Pinpoint the cell where the given text exists, returning its [X, Y] midpoint coordinate. 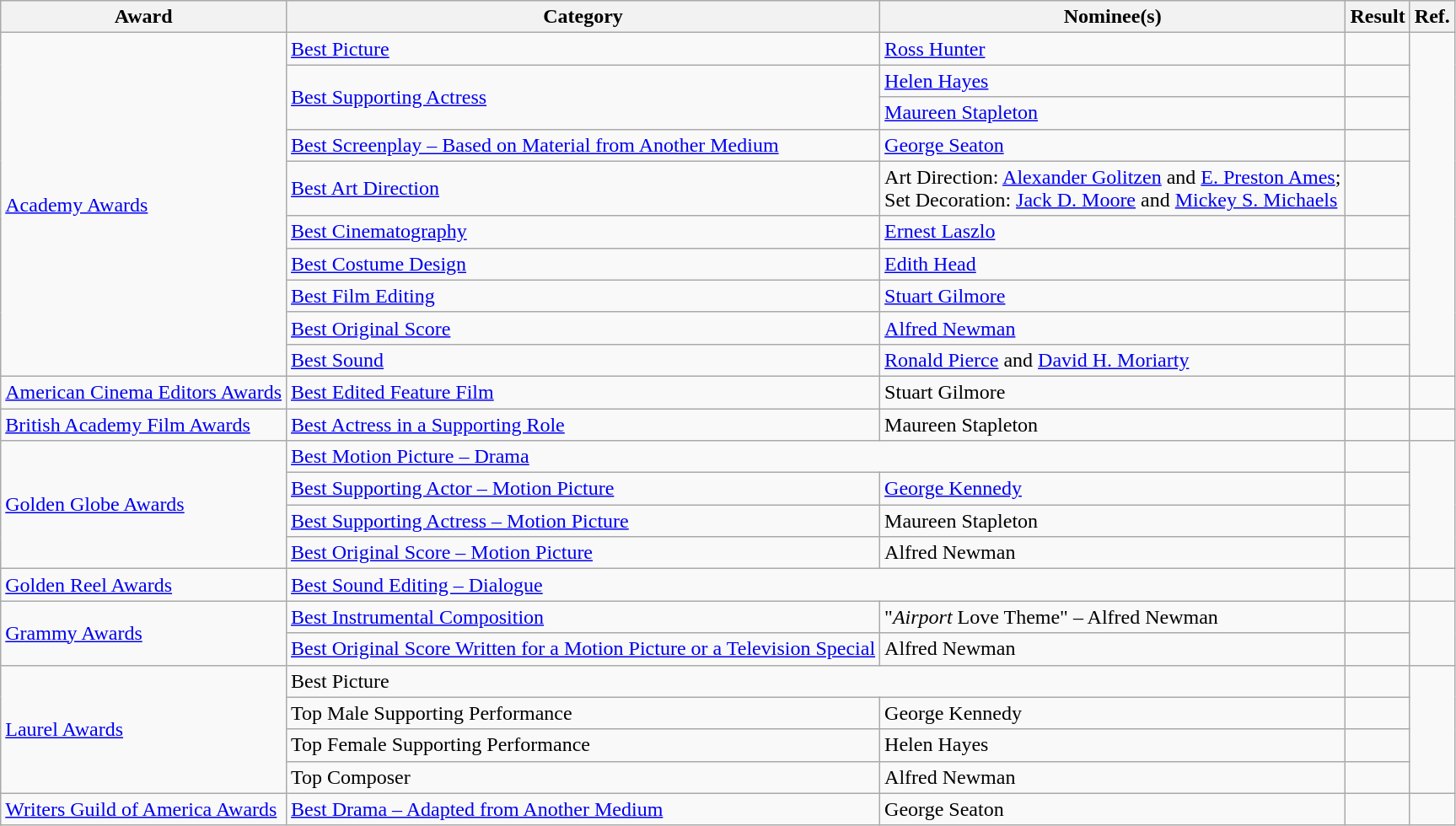
Writers Guild of America Awards [143, 809]
Top Female Supporting Performance [583, 745]
Best Art Direction [583, 189]
Best Drama – Adapted from Another Medium [583, 809]
Best Cinematography [583, 232]
British Academy Film Awards [143, 424]
Grammy Awards [143, 633]
Category [583, 17]
Award [143, 17]
Academy Awards [143, 205]
Top Composer [583, 777]
Best Edited Feature Film [583, 392]
Laurel Awards [143, 729]
Ross Hunter [1113, 49]
"Airport Love Theme" – Alfred Newman [1113, 617]
Result [1378, 17]
Best Instrumental Composition [583, 617]
Golden Reel Awards [143, 585]
Best Original Score [583, 328]
Best Original Score Written for a Motion Picture or a Television Special [583, 649]
Best Sound [583, 360]
Ronald Pierce and David H. Moriarty [1113, 360]
Best Supporting Actor – Motion Picture [583, 489]
Golden Globe Awards [143, 505]
Ref. [1432, 17]
Art Direction: Alexander Golitzen and E. Preston Ames; Set Decoration: Jack D. Moore and Mickey S. Michaels [1113, 189]
Edith Head [1113, 264]
American Cinema Editors Awards [143, 392]
Best Costume Design [583, 264]
Top Male Supporting Performance [583, 713]
Nominee(s) [1113, 17]
Best Original Score – Motion Picture [583, 553]
Best Supporting Actress – Motion Picture [583, 521]
Best Sound Editing – Dialogue [816, 585]
Best Supporting Actress [583, 97]
Best Film Editing [583, 296]
Best Actress in a Supporting Role [583, 424]
Ernest Laszlo [1113, 232]
Best Screenplay – Based on Material from Another Medium [583, 145]
Best Motion Picture – Drama [816, 457]
